Identify which cell holds the provided text, then report its [x, y] central coordinate. 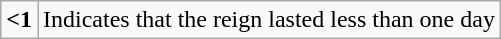
<1 [20, 20]
Indicates that the reign lasted less than one day [270, 20]
